Identify which cell holds the provided text, then report its [X, Y] central coordinate. 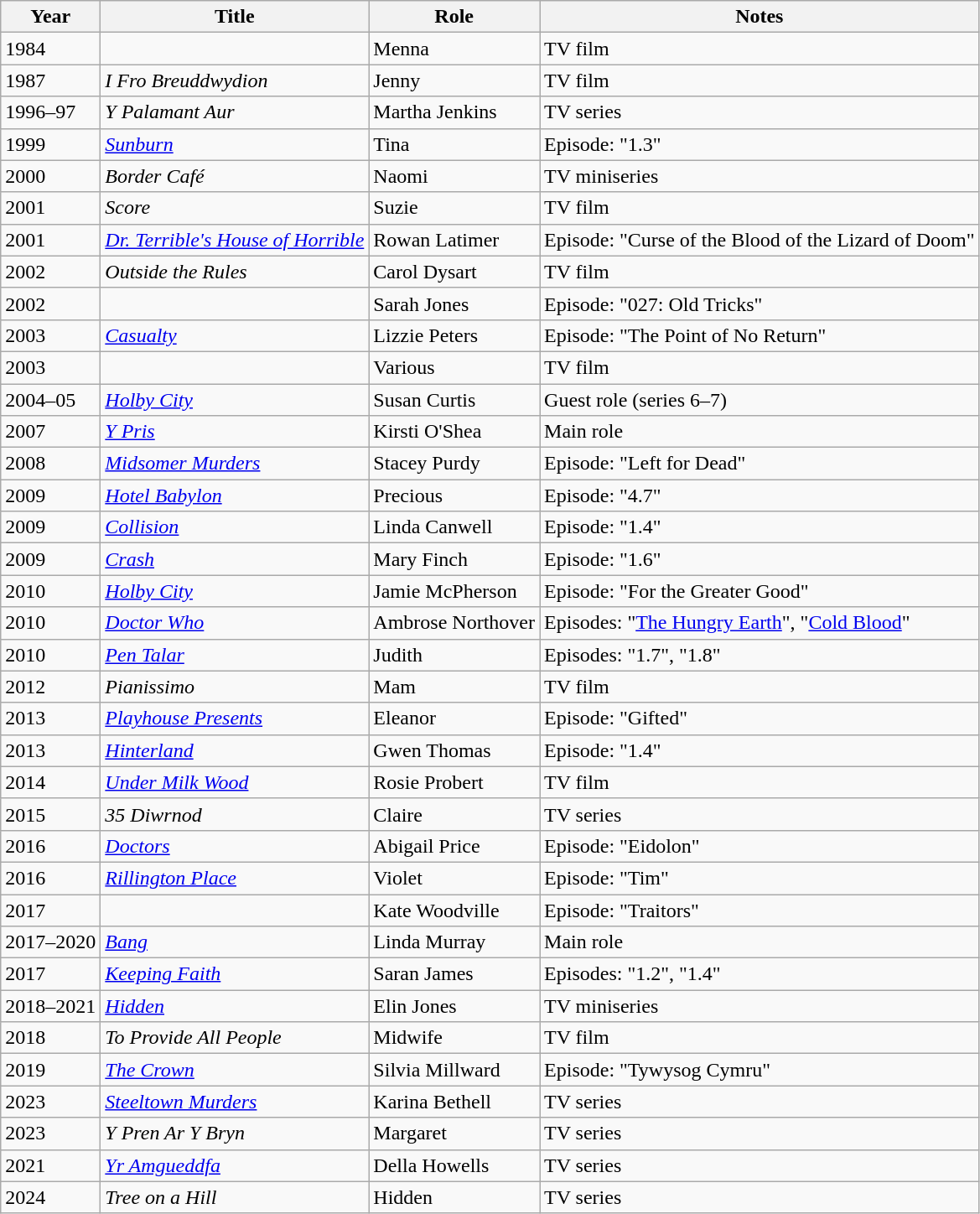
2018–2021 [50, 1006]
Episode: "Tim" [760, 878]
Midwife [454, 1038]
Kate Woodville [454, 910]
Keeping Faith [235, 974]
Judith [454, 655]
2018 [50, 1038]
2019 [50, 1070]
Episode: "Gifted" [760, 719]
Outside the Rules [235, 272]
1987 [50, 80]
Episode: "1.6" [760, 559]
2024 [50, 1197]
Sarah Jones [454, 303]
Kirsti O'Shea [454, 432]
Notes [760, 17]
Tina [454, 144]
Episodes: "1.7", "1.8" [760, 655]
Role [454, 17]
Pen Talar [235, 655]
Stacey Purdy [454, 464]
Episode: "Left for Dead" [760, 464]
Playhouse Presents [235, 719]
Eleanor [454, 719]
Episodes: "1.2", "1.4" [760, 974]
Episode: "4.7" [760, 495]
Doctors [235, 846]
Episodes: "The Hungry Earth", "Cold Blood" [760, 623]
Episode: "Traitors" [760, 910]
Collision [235, 527]
Tree on a Hill [235, 1197]
Pianissimo [235, 687]
Ambrose Northover [454, 623]
Episode: "027: Old Tricks" [760, 303]
Dr. Terrible's House of Horrible [235, 240]
Naomi [454, 176]
Menna [454, 49]
Silvia Millward [454, 1070]
Doctor Who [235, 623]
I Fro Breuddwydion [235, 80]
Steeltown Murders [235, 1102]
Bang [235, 942]
Sunburn [235, 144]
Karina Bethell [454, 1102]
Gwen Thomas [454, 750]
Margaret [454, 1134]
Precious [454, 495]
Episode: "Eidolon" [760, 846]
Rowan Latimer [454, 240]
Rosie Probert [454, 782]
Violet [454, 878]
2004–05 [50, 400]
1999 [50, 144]
2007 [50, 432]
1996–97 [50, 112]
Abigail Price [454, 846]
Carol Dysart [454, 272]
Yr Amgueddfa [235, 1165]
Title [235, 17]
Border Café [235, 176]
Score [235, 208]
Episode: "For the Greater Good" [760, 591]
Mary Finch [454, 559]
Under Milk Wood [235, 782]
2008 [50, 464]
Episode: "Curse of the Blood of the Lizard of Doom" [760, 240]
Jamie McPherson [454, 591]
The Crown [235, 1070]
35 Diwrnod [235, 814]
Episode: "1.3" [760, 144]
1984 [50, 49]
Crash [235, 559]
Hinterland [235, 750]
Y Palamant Aur [235, 112]
2015 [50, 814]
Casualty [235, 335]
Y Pren Ar Y Bryn [235, 1134]
Martha Jenkins [454, 112]
2000 [50, 176]
Linda Murray [454, 942]
Mam [454, 687]
Susan Curtis [454, 400]
2012 [50, 687]
Linda Canwell [454, 527]
To Provide All People [235, 1038]
Episode: "The Point of No Return" [760, 335]
Year [50, 17]
Various [454, 367]
2017–2020 [50, 942]
Rillington Place [235, 878]
Elin Jones [454, 1006]
Claire [454, 814]
2014 [50, 782]
Suzie [454, 208]
Midsomer Murders [235, 464]
Y Pris [235, 432]
Lizzie Peters [454, 335]
Della Howells [454, 1165]
Episode: "Tywysog Cymru" [760, 1070]
Hotel Babylon [235, 495]
Guest role (series 6–7) [760, 400]
2021 [50, 1165]
Saran James [454, 974]
Jenny [454, 80]
